Locate the cell with the specified text and output its (X, Y) center coordinate. 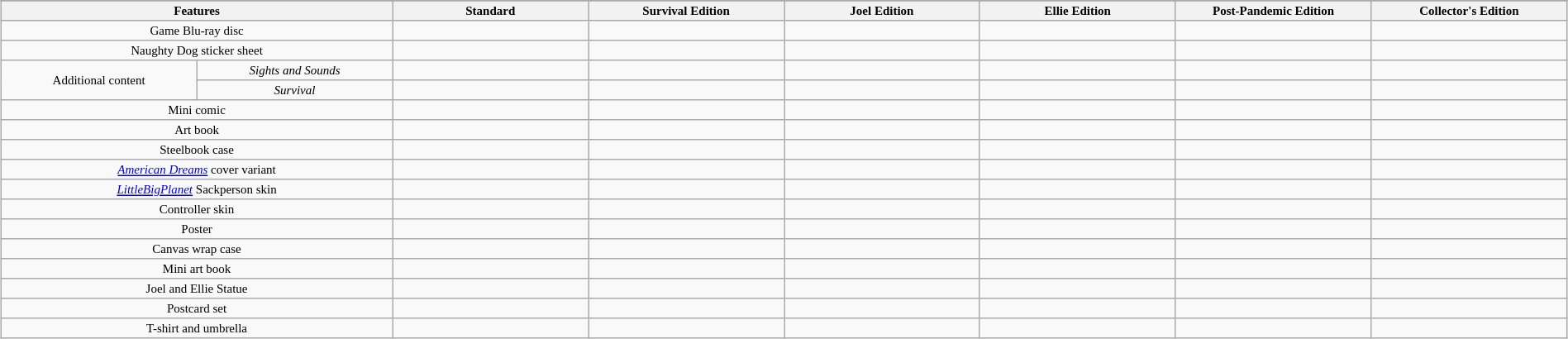
T-shirt and umbrella (197, 328)
Postcard set (197, 308)
Collector's Edition (1470, 11)
Naughty Dog sticker sheet (197, 50)
Survival Edition (686, 11)
Additional content (99, 80)
Poster (197, 229)
Controller skin (197, 209)
Canvas wrap case (197, 249)
Game Blu-ray disc (197, 31)
LittleBigPlanet Sackperson skin (197, 189)
Joel and Ellie Statue (197, 289)
Sights and Sounds (294, 70)
Features (197, 11)
Survival (294, 90)
Steelbook case (197, 150)
Mini comic (197, 110)
Mini art book (197, 269)
Joel Edition (881, 11)
American Dreams cover variant (197, 169)
Ellie Edition (1078, 11)
Post-Pandemic Edition (1273, 11)
Art book (197, 130)
Standard (491, 11)
